Identify which cell holds the provided text, then report its (x, y) central coordinate. 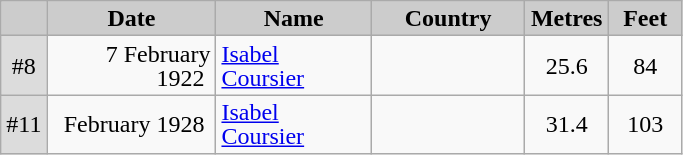
February 1928 (132, 124)
103 (646, 124)
31.4 (567, 124)
Name (294, 18)
#8 (24, 66)
7 February 1922 (132, 66)
Metres (567, 18)
25.6 (567, 66)
84 (646, 66)
Feet (646, 18)
#11 (24, 124)
Date (132, 18)
Country (448, 18)
